Determine the [x, y] coordinate at the center of the cell enclosing the given text.  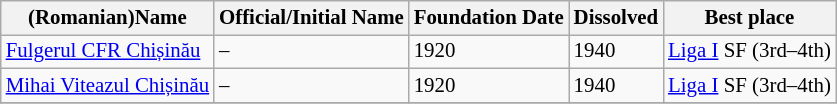
(Romanian)Name [108, 18]
Official/Initial Name [312, 18]
Best place [750, 18]
Fulgerul CFR Chișinău [108, 51]
Mihai Viteazul Chișinău [108, 85]
Foundation Date [489, 18]
Dissolved [616, 18]
